Find where the given text appears and provide that cell's center as (x, y) coordinate. 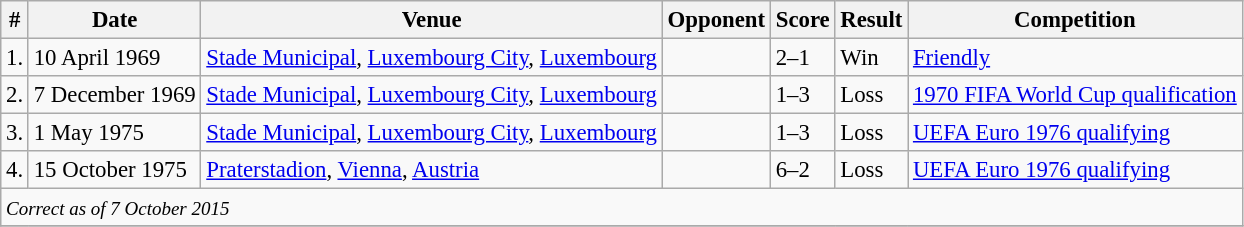
6–2 (802, 170)
3. (15, 133)
10 April 1969 (114, 58)
Correct as of 7 October 2015 (622, 208)
Date (114, 20)
7 December 1969 (114, 95)
1. (15, 58)
4. (15, 170)
Praterstadion, Vienna, Austria (432, 170)
15 October 1975 (114, 170)
1 May 1975 (114, 133)
Result (872, 20)
Competition (1075, 20)
# (15, 20)
Venue (432, 20)
2. (15, 95)
Win (872, 58)
2–1 (802, 58)
Score (802, 20)
Opponent (716, 20)
1970 FIFA World Cup qualification (1075, 95)
Friendly (1075, 58)
